From the cell containing the given text, extract its center point as (X, Y) coordinate. 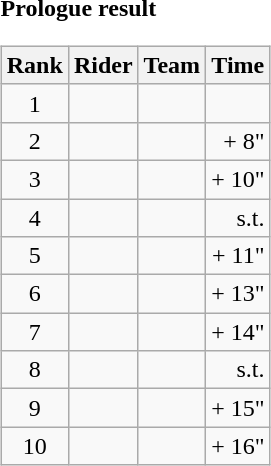
+ 11" (238, 256)
Rider (103, 65)
+ 16" (238, 446)
5 (34, 256)
8 (34, 370)
+ 14" (238, 332)
Time (238, 65)
Rank (34, 65)
10 (34, 446)
+ 13" (238, 294)
+ 8" (238, 141)
2 (34, 141)
3 (34, 179)
+ 10" (238, 179)
4 (34, 217)
Team (172, 65)
1 (34, 103)
+ 15" (238, 408)
9 (34, 408)
6 (34, 294)
7 (34, 332)
